Output the [x, y] coordinate of the center of the cell containing the given text.  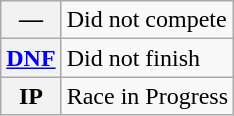
Did not compete [147, 20]
Race in Progress [147, 96]
Did not finish [147, 58]
IP [31, 96]
— [31, 20]
DNF [31, 58]
